Output the [X, Y] coordinate of the center of the cell containing the given text.  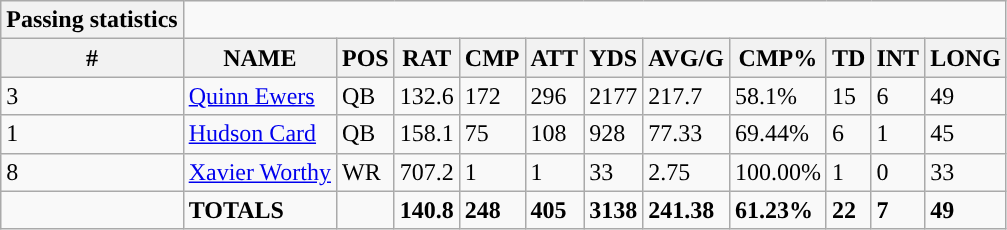
Hudson Card [260, 134]
69.44% [778, 134]
3 [92, 96]
45 [966, 134]
ATT [554, 58]
248 [492, 210]
140.8 [426, 210]
2177 [614, 96]
RAT [426, 58]
Xavier Worthy [260, 172]
POS [365, 58]
108 [554, 134]
707.2 [426, 172]
3138 [614, 210]
0 [898, 172]
405 [554, 210]
NAME [260, 58]
CMP [492, 58]
# [92, 58]
TD [848, 58]
217.7 [686, 96]
296 [554, 96]
158.1 [426, 134]
61.23% [778, 210]
7 [898, 210]
8 [92, 172]
75 [492, 134]
58.1% [778, 96]
15 [848, 96]
INT [898, 58]
132.6 [426, 96]
Passing statistics [92, 20]
YDS [614, 58]
Quinn Ewers [260, 96]
AVG/G [686, 58]
LONG [966, 58]
22 [848, 210]
241.38 [686, 210]
2.75 [686, 172]
TOTALS [260, 210]
CMP% [778, 58]
928 [614, 134]
WR [365, 172]
77.33 [686, 134]
100.00% [778, 172]
172 [492, 96]
